Locate the cell with the specified text and output its [X, Y] center coordinate. 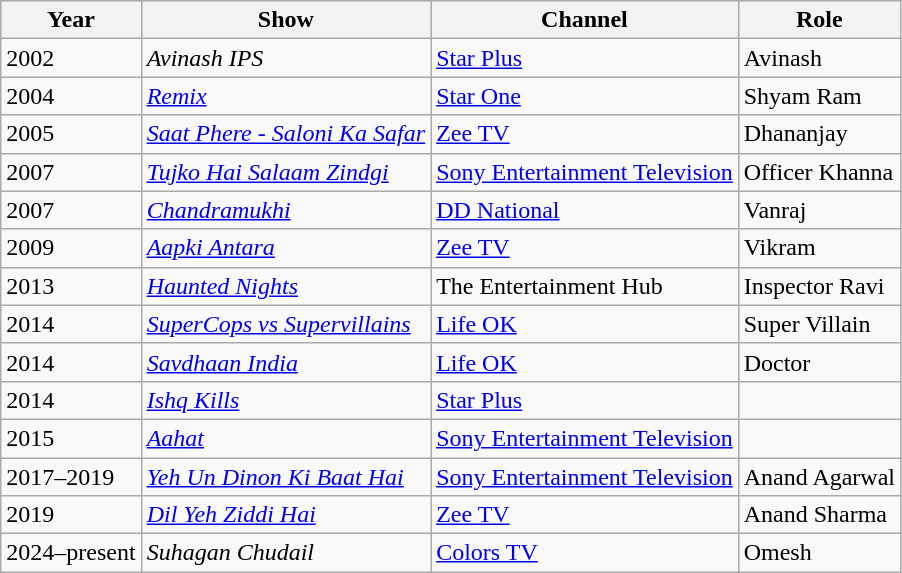
Avinash [819, 58]
Suhagan Chudail [286, 553]
Savdhaan India [286, 362]
2005 [71, 134]
Chandramukhi [286, 210]
Aapki Antara [286, 248]
2002 [71, 58]
Aahat [286, 438]
Officer Khanna [819, 172]
The Entertainment Hub [585, 286]
Colors TV [585, 553]
Saat Phere - Saloni Ka Safar [286, 134]
2013 [71, 286]
Super Villain [819, 324]
SuperCops vs Supervillains [286, 324]
Dhananjay [819, 134]
Vanraj [819, 210]
Anand Sharma [819, 515]
2024–present [71, 553]
Ishq Kills [286, 400]
Yeh Un Dinon Ki Baat Hai [286, 477]
Vikram [819, 248]
Role [819, 20]
DD National [585, 210]
Doctor [819, 362]
Anand Agarwal [819, 477]
Channel [585, 20]
2017–2019 [71, 477]
Haunted Nights [286, 286]
Dil Yeh Ziddi Hai [286, 515]
2015 [71, 438]
2019 [71, 515]
Star One [585, 96]
Year [71, 20]
2009 [71, 248]
2004 [71, 96]
Omesh [819, 553]
Inspector Ravi [819, 286]
Shyam Ram [819, 96]
Remix [286, 96]
Avinash IPS [286, 58]
Show [286, 20]
Tujko Hai Salaam Zindgi [286, 172]
